Pinpoint the cell where the given text exists, returning its (X, Y) midpoint coordinate. 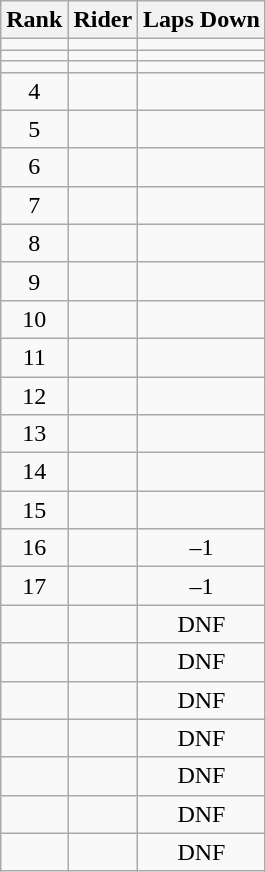
17 (34, 586)
Laps Down (202, 20)
11 (34, 357)
15 (34, 510)
7 (34, 205)
Rank (34, 20)
5 (34, 129)
Rider (103, 20)
13 (34, 434)
9 (34, 281)
16 (34, 548)
14 (34, 472)
4 (34, 91)
8 (34, 243)
12 (34, 395)
6 (34, 167)
10 (34, 319)
